Determine the (x, y) coordinate at the center of the cell enclosing the given text.  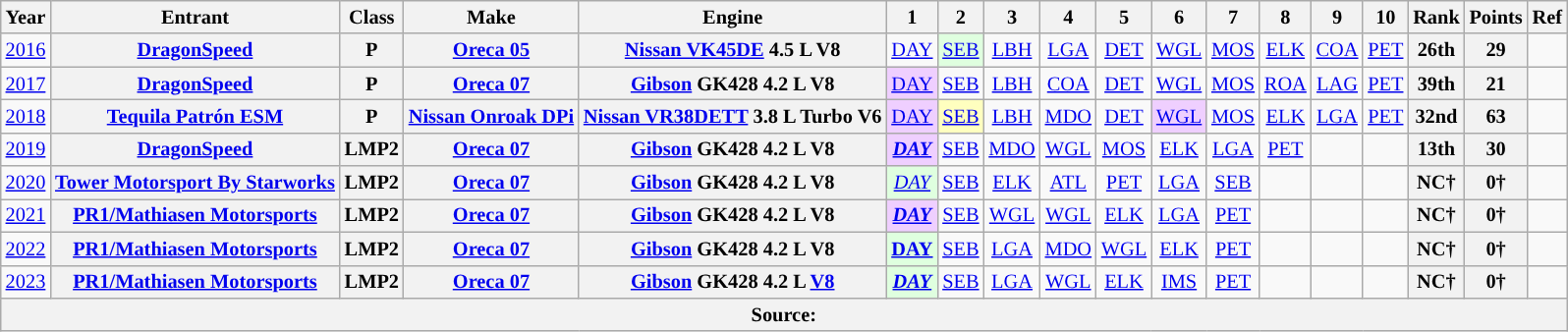
39th (1436, 83)
Nissan VK45DE 4.5 L V8 (733, 50)
LAG (1338, 83)
30 (1496, 149)
Tequila Patrón ESM (195, 116)
Make (491, 17)
Year (26, 17)
2 (961, 17)
2018 (26, 116)
6 (1179, 17)
Source: (784, 314)
4 (1069, 17)
13th (1436, 149)
Nissan VR38DETT 3.8 L Turbo V6 (733, 116)
2020 (26, 183)
8 (1285, 17)
10 (1385, 17)
2023 (26, 282)
2021 (26, 215)
2017 (26, 83)
21 (1496, 83)
Class (371, 17)
26th (1436, 50)
ATL (1069, 183)
Nissan Onroak DPi (491, 116)
Rank (1436, 17)
2022 (26, 249)
Entrant (195, 17)
Engine (733, 17)
2016 (26, 50)
Tower Motorsport By Starworks (195, 183)
Oreca 05 (491, 50)
5 (1124, 17)
3 (1012, 17)
32nd (1436, 116)
ROA (1285, 83)
29 (1496, 50)
1 (912, 17)
Points (1496, 17)
2019 (26, 149)
IMS (1179, 282)
Ref (1547, 17)
63 (1496, 116)
7 (1233, 17)
9 (1338, 17)
